Extract the [x, y] coordinate from the center of the cell holding the provided text.  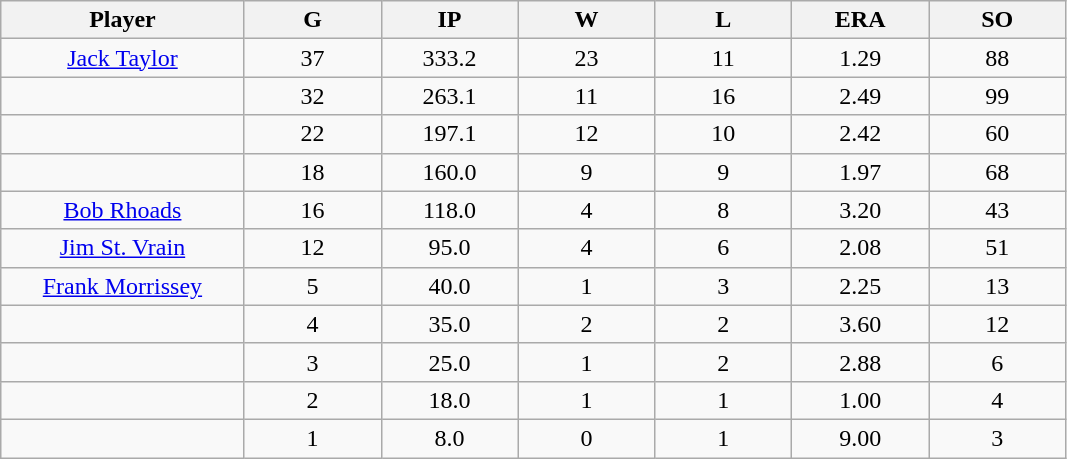
2.25 [860, 286]
43 [998, 210]
13 [998, 286]
IP [450, 20]
88 [998, 58]
333.2 [450, 58]
160.0 [450, 172]
ERA [860, 20]
0 [586, 438]
Bob Rhoads [122, 210]
18.0 [450, 400]
40.0 [450, 286]
10 [724, 134]
1.29 [860, 58]
Frank Morrissey [122, 286]
3.60 [860, 324]
51 [998, 248]
25.0 [450, 362]
1.00 [860, 400]
118.0 [450, 210]
2.08 [860, 248]
68 [998, 172]
18 [312, 172]
G [312, 20]
8.0 [450, 438]
Player [122, 20]
9.00 [860, 438]
23 [586, 58]
Jim St. Vrain [122, 248]
60 [998, 134]
1.97 [860, 172]
37 [312, 58]
35.0 [450, 324]
2.42 [860, 134]
5 [312, 286]
99 [998, 96]
22 [312, 134]
SO [998, 20]
L [724, 20]
8 [724, 210]
263.1 [450, 96]
Jack Taylor [122, 58]
W [586, 20]
2.49 [860, 96]
32 [312, 96]
2.88 [860, 362]
95.0 [450, 248]
3.20 [860, 210]
197.1 [450, 134]
